From the cell containing the given text, extract its center point as (X, Y) coordinate. 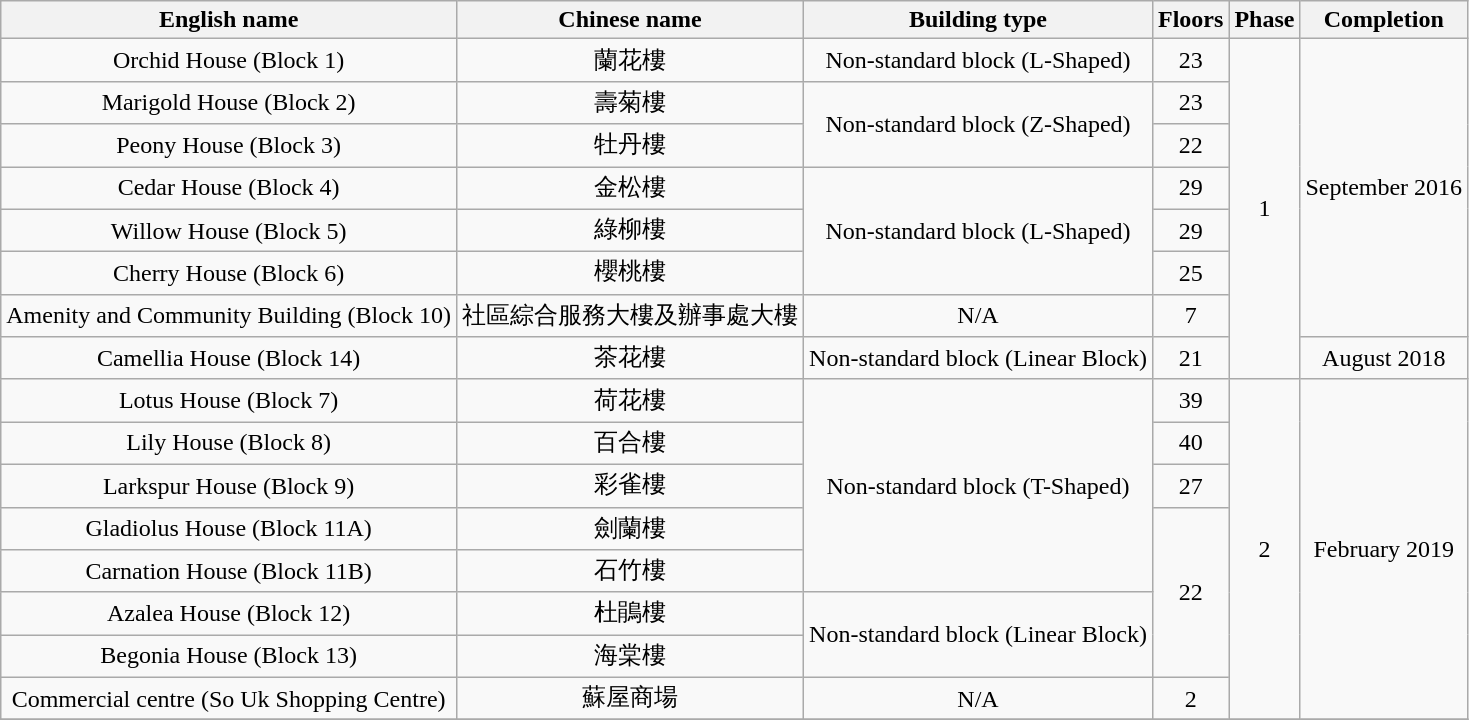
Begonia House (Block 13) (229, 656)
Commercial centre (So Uk Shopping Centre) (229, 698)
Non-standard block (T-Shaped) (978, 486)
Azalea House (Block 12) (229, 614)
荷花樓 (630, 400)
壽菊樓 (630, 102)
Chinese name (630, 20)
Cedar House (Block 4) (229, 188)
茶花樓 (630, 358)
39 (1190, 400)
金松樓 (630, 188)
Peony House (Block 3) (229, 146)
English name (229, 20)
Building type (978, 20)
Lily House (Block 8) (229, 444)
海棠樓 (630, 656)
杜鵑樓 (630, 614)
1 (1264, 209)
Marigold House (Block 2) (229, 102)
February 2019 (1384, 549)
蘭花樓 (630, 60)
Completion (1384, 20)
Cherry House (Block 6) (229, 274)
劍蘭樓 (630, 528)
綠柳樓 (630, 230)
彩雀樓 (630, 486)
40 (1190, 444)
27 (1190, 486)
September 2016 (1384, 188)
牡丹樓 (630, 146)
Amenity and Community Building (Block 10) (229, 316)
Carnation House (Block 11B) (229, 572)
Lotus House (Block 7) (229, 400)
Gladiolus House (Block 11A) (229, 528)
櫻桃樓 (630, 274)
Non-standard block (Z-Shaped) (978, 124)
Phase (1264, 20)
社區綜合服務大樓及辦事處大樓 (630, 316)
Floors (1190, 20)
25 (1190, 274)
7 (1190, 316)
Larkspur House (Block 9) (229, 486)
Camellia House (Block 14) (229, 358)
Orchid House (Block 1) (229, 60)
Willow House (Block 5) (229, 230)
21 (1190, 358)
百合樓 (630, 444)
蘇屋商場 (630, 698)
August 2018 (1384, 358)
石竹樓 (630, 572)
